Pinpoint the cell where the given text exists, returning its (x, y) midpoint coordinate. 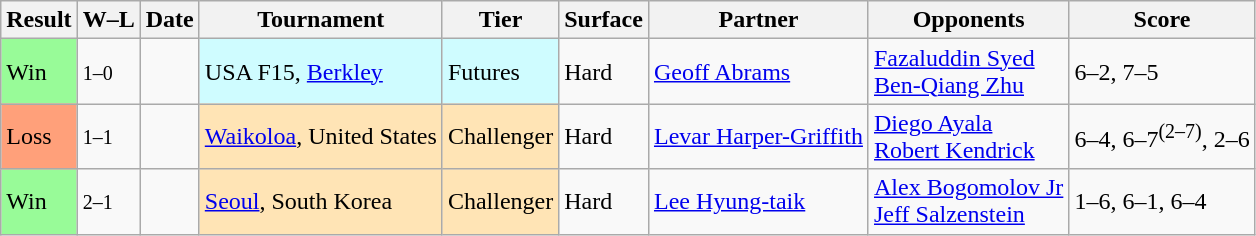
Diego Ayala Robert Kendrick (968, 136)
Tier (500, 20)
Opponents (968, 20)
USA F15, Berkley (320, 72)
Tournament (320, 20)
Date (170, 20)
Levar Harper-Griffith (758, 136)
1–1 (108, 136)
Futures (500, 72)
2–1 (108, 202)
Surface (604, 20)
W–L (108, 20)
Geoff Abrams (758, 72)
6–4, 6–7(2–7), 2–6 (1162, 136)
Fazaluddin Syed Ben-Qiang Zhu (968, 72)
Loss (39, 136)
Score (1162, 20)
Seoul, South Korea (320, 202)
1–6, 6–1, 6–4 (1162, 202)
6–2, 7–5 (1162, 72)
Partner (758, 20)
Alex Bogomolov Jr Jeff Salzenstein (968, 202)
1–0 (108, 72)
Lee Hyung-taik (758, 202)
Waikoloa, United States (320, 136)
Result (39, 20)
